Extract the [X, Y] coordinate from the center of the cell holding the provided text.  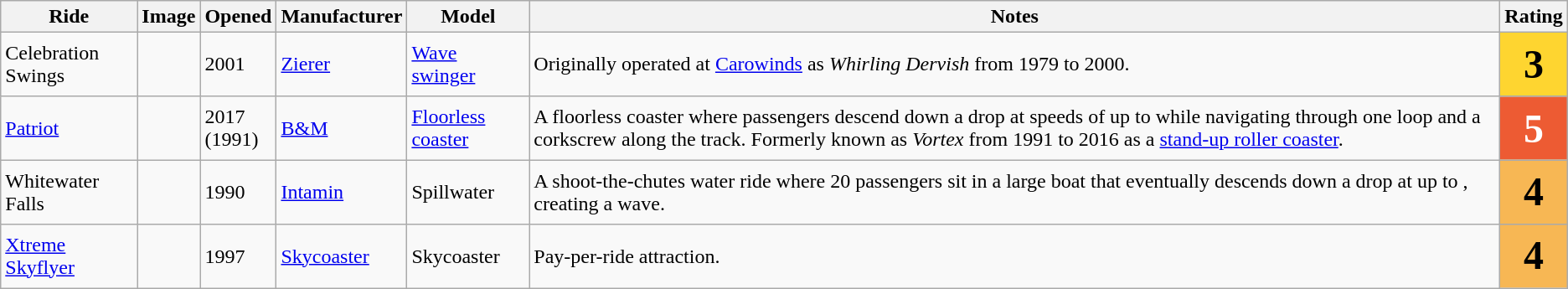
Zierer [342, 65]
Celebration Swings [69, 65]
Whitewater Falls [69, 192]
1997 [238, 255]
B&M [342, 128]
2001 [238, 65]
Pay-per-ride attraction. [1015, 255]
1990 [238, 192]
Notes [1015, 17]
Opened [238, 17]
Wave swinger [468, 65]
Originally operated at Carowinds as Whirling Dervish from 1979 to 2000. [1015, 65]
2017(1991) [238, 128]
5 [1534, 128]
A shoot-the-chutes water ride where 20 passengers sit in a large boat that eventually descends down a drop at up to , creating a wave. [1015, 192]
Spillwater [468, 192]
Rating [1534, 17]
Intamin [342, 192]
Model [468, 17]
Ride [69, 17]
3 [1534, 65]
Image [169, 17]
Xtreme Skyflyer [69, 255]
Patriot [69, 128]
Floorless coaster [468, 128]
Manufacturer [342, 17]
